Determine the (X, Y) coordinate at the center of the cell enclosing the given text.  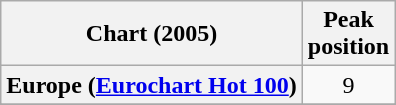
Peakposition (348, 34)
Europe (Eurochart Hot 100) (152, 85)
9 (348, 85)
Chart (2005) (152, 34)
